Locate the cell with the specified text and output its (x, y) center coordinate. 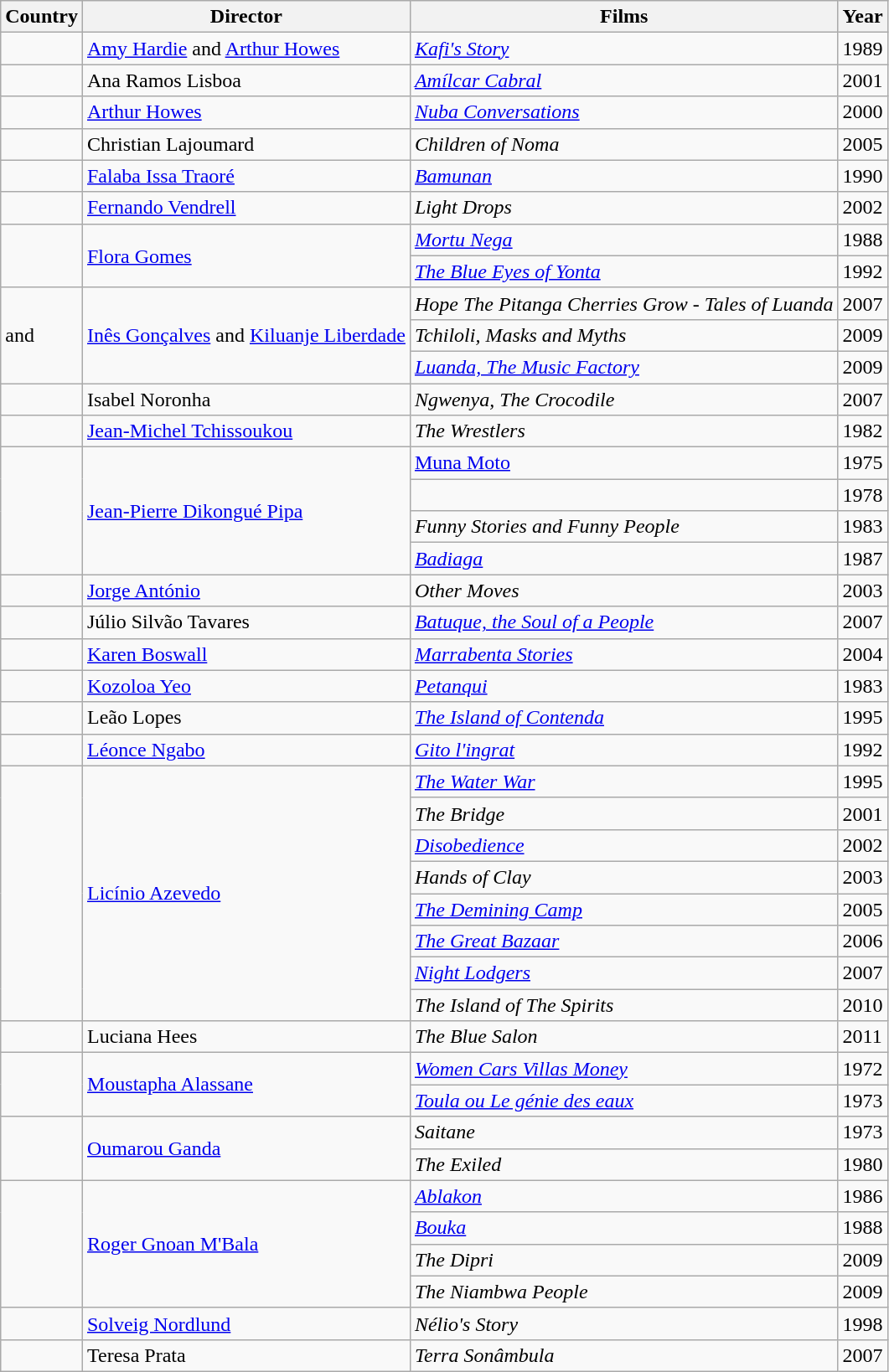
Falaba Issa Traoré (246, 176)
Ana Ramos Lisboa (246, 80)
The Blue Salon (623, 1037)
Bouka (623, 1228)
Light Drops (623, 208)
Muna Moto (623, 463)
Flora Gomes (246, 255)
The Great Bazaar (623, 941)
Leão Lopes (246, 718)
The Blue Eyes of Yonta (623, 271)
1978 (863, 495)
Léonce Ngabo (246, 750)
Amy Hardie and Arthur Howes (246, 49)
Karen Boswall (246, 654)
Inês Gonçalves and Kiluanje Liberdade (246, 335)
Luciana Hees (246, 1037)
1987 (863, 559)
Kozoloa Yeo (246, 686)
Jorge António (246, 591)
Isabel Noronha (246, 400)
Terra Sonâmbula (623, 1355)
Badiaga (623, 559)
Solveig Nordlund (246, 1323)
Year (863, 17)
Batuque, the Soul of a People (623, 622)
2010 (863, 1005)
Country (42, 17)
1980 (863, 1164)
Hands of Clay (623, 877)
1990 (863, 176)
1982 (863, 431)
Licínio Azevedo (246, 893)
Toula ou Le génie des eaux (623, 1101)
2011 (863, 1037)
The Dipri (623, 1260)
2000 (863, 112)
Marrabenta Stories (623, 654)
Funny Stories and Funny People (623, 527)
Films (623, 17)
Jean-Michel Tchissoukou (246, 431)
Bamunan (623, 176)
1989 (863, 49)
Children of Noma (623, 144)
Oumarou Ganda (246, 1148)
Nélio's Story (623, 1323)
Arthur Howes (246, 112)
Teresa Prata (246, 1355)
Jean-Pierre Dikongué Pipa (246, 511)
Director (246, 17)
Amílcar Cabral (623, 80)
Júlio Silvão Tavares (246, 622)
Disobedience (623, 845)
The Bridge (623, 813)
Gito l'ingrat (623, 750)
The Exiled (623, 1164)
and (42, 335)
1986 (863, 1196)
The Demining Camp (623, 909)
Nuba Conversations (623, 112)
1975 (863, 463)
Moustapha Alassane (246, 1085)
Fernando Vendrell (246, 208)
The Island of The Spirits (623, 1005)
Mortu Nega (623, 240)
Tchiloli, Masks and Myths (623, 335)
Saitane (623, 1132)
The Wrestlers (623, 431)
Luanda, The Music Factory (623, 367)
Night Lodgers (623, 973)
Ablakon (623, 1196)
Roger Gnoan M'Bala (246, 1244)
Women Cars Villas Money (623, 1069)
1972 (863, 1069)
2004 (863, 654)
The Island of Contenda (623, 718)
Christian Lajoumard (246, 144)
Petanqui (623, 686)
Hope The Pitanga Cherries Grow - Tales of Luanda (623, 303)
The Niambwa People (623, 1292)
Kafi's Story (623, 49)
Ngwenya, The Crocodile (623, 400)
Other Moves (623, 591)
The Water War (623, 781)
1998 (863, 1323)
2006 (863, 941)
